For the text-containing cell, return its midpoint in [x, y] coordinate format. 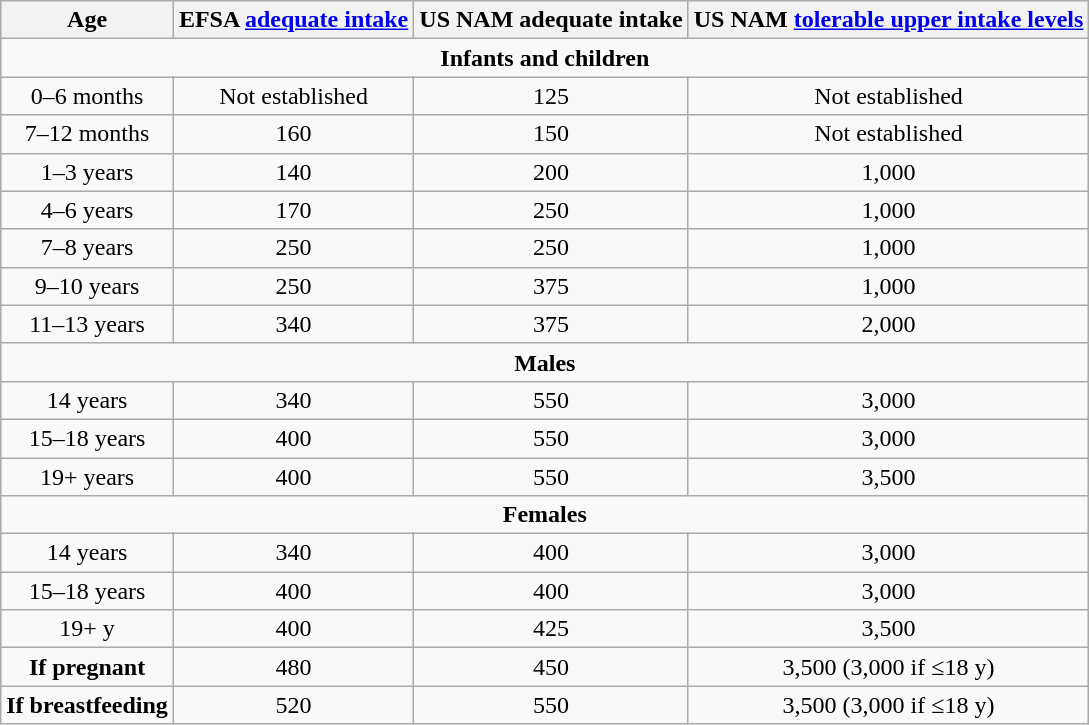
170 [293, 210]
7–8 years [88, 248]
450 [551, 667]
Infants and children [545, 58]
4–6 years [88, 210]
520 [293, 705]
160 [293, 134]
2,000 [888, 324]
Females [545, 515]
480 [293, 667]
140 [293, 172]
200 [551, 172]
0–6 months [88, 96]
425 [551, 629]
EFSA adequate intake [293, 20]
11–13 years [88, 324]
1–3 years [88, 172]
If pregnant [88, 667]
US NAM tolerable upper intake levels [888, 20]
If breastfeeding [88, 705]
19+ years [88, 477]
19+ y [88, 629]
150 [551, 134]
9–10 years [88, 286]
7–12 months [88, 134]
Age [88, 20]
125 [551, 96]
Males [545, 362]
US NAM adequate intake [551, 20]
